Locate the cell with the specified text and output its (x, y) center coordinate. 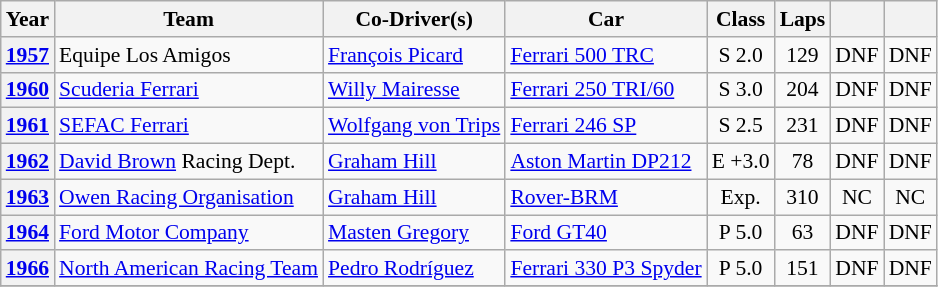
S 3.0 (741, 90)
Co-Driver(s) (414, 19)
Ferrari 500 TRC (606, 55)
Ford GT40 (606, 233)
Ferrari 330 P3 Spyder (606, 269)
1957 (28, 55)
Aston Martin DP212 (606, 162)
Owen Racing Organisation (188, 197)
1966 (28, 269)
Wolfgang von Trips (414, 126)
Willy Mairesse (414, 90)
S 2.0 (741, 55)
Class (741, 19)
François Picard (414, 55)
1963 (28, 197)
310 (803, 197)
E +3.0 (741, 162)
Ferrari 250 TRI/60 (606, 90)
Scuderia Ferrari (188, 90)
Rover-BRM (606, 197)
SEFAC Ferrari (188, 126)
1964 (28, 233)
Car (606, 19)
Exp. (741, 197)
204 (803, 90)
151 (803, 269)
Masten Gregory (414, 233)
1960 (28, 90)
1962 (28, 162)
231 (803, 126)
78 (803, 162)
Laps (803, 19)
Ford Motor Company (188, 233)
1961 (28, 126)
Pedro Rodríguez (414, 269)
David Brown Racing Dept. (188, 162)
S 2.5 (741, 126)
North American Racing Team (188, 269)
Equipe Los Amigos (188, 55)
129 (803, 55)
Team (188, 19)
Year (28, 19)
Ferrari 246 SP (606, 126)
63 (803, 233)
